Return (X, Y) of the center of cell containing provided text 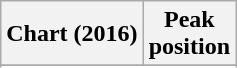
Peakposition (189, 34)
Chart (2016) (72, 34)
